Search for the cell housing the specified text and yield its (x, y) center coordinate. 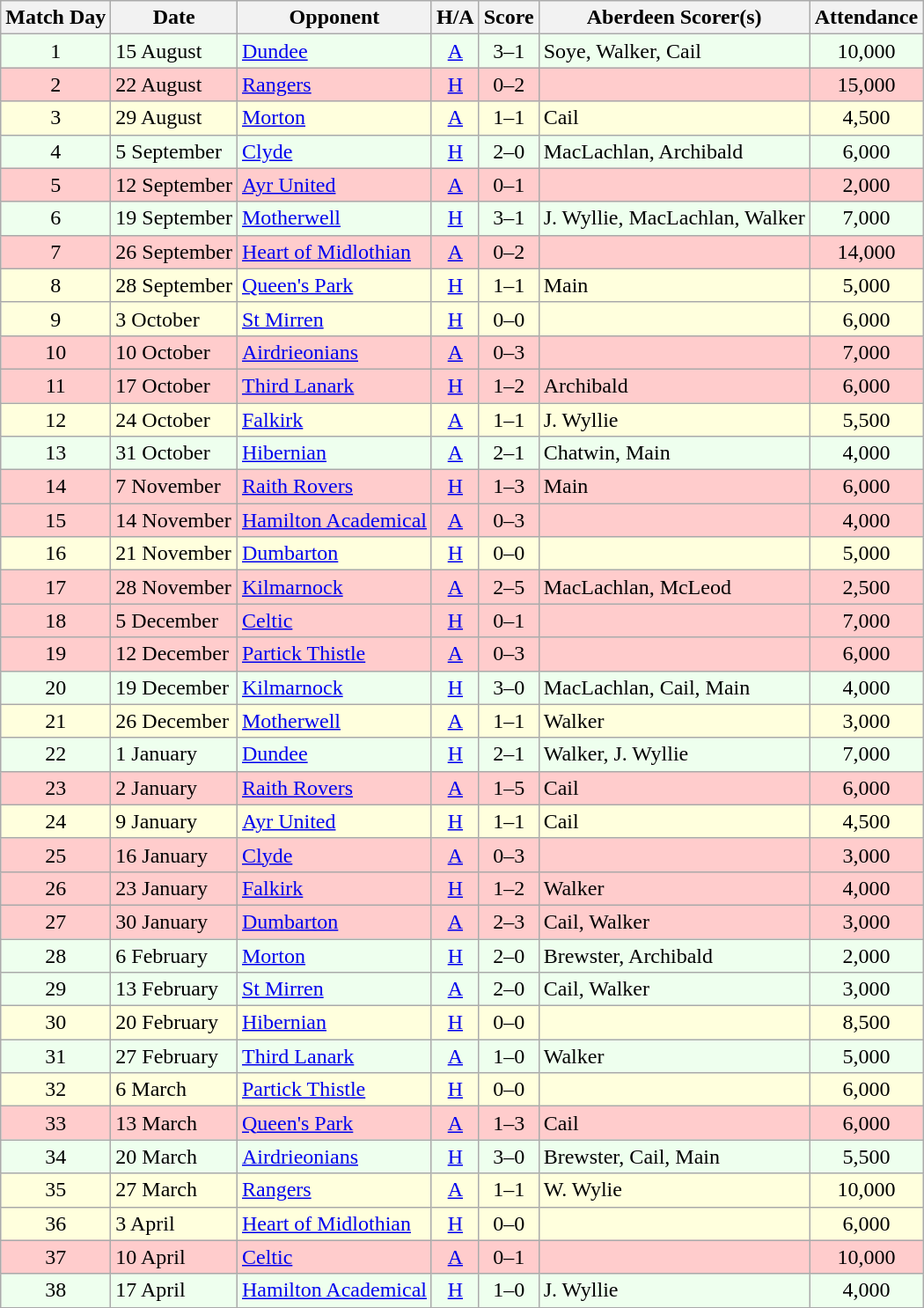
3 October (174, 319)
5 (56, 185)
35 (56, 1190)
33 (56, 1123)
19 December (174, 687)
Opponent (334, 18)
Match Day (56, 18)
26 (56, 888)
27 (56, 922)
30 (56, 1023)
9 January (174, 821)
17 April (174, 1290)
21 November (174, 554)
MacLachlan, Archibald (674, 151)
37 (56, 1257)
26 September (174, 252)
29 (56, 989)
1 (56, 51)
30 January (174, 922)
27 March (174, 1190)
Score (509, 18)
10 October (174, 352)
20 February (174, 1023)
13 March (174, 1123)
19 September (174, 218)
22 August (174, 85)
10 April (174, 1257)
23 January (174, 888)
MacLachlan, Cail, Main (674, 687)
9 (56, 319)
Brewster, Archibald (674, 955)
Attendance (866, 18)
31 (56, 1056)
MacLachlan, McLeod (674, 587)
38 (56, 1290)
6 (56, 218)
Archibald (674, 386)
16 January (174, 855)
3 April (174, 1223)
14 (56, 487)
Date (174, 18)
28 November (174, 587)
7 (56, 252)
15,000 (866, 85)
27 February (174, 1056)
1–5 (509, 788)
5 December (174, 621)
16 (56, 554)
Soye, Walker, Cail (674, 51)
29 August (174, 118)
3 (56, 118)
2–5 (509, 587)
6 February (174, 955)
2,500 (866, 587)
15 August (174, 51)
28 (56, 955)
22 (56, 754)
13 February (174, 989)
14,000 (866, 252)
5 September (174, 151)
2–3 (509, 922)
1 January (174, 754)
20 (56, 687)
2 January (174, 788)
14 November (174, 520)
12 September (174, 185)
17 October (174, 386)
18 (56, 621)
8,500 (866, 1023)
W. Wylie (674, 1190)
12 (56, 420)
20 March (174, 1157)
28 September (174, 285)
19 (56, 654)
25 (56, 855)
Aberdeen Scorer(s) (674, 18)
J. Wyllie, MacLachlan, Walker (674, 218)
36 (56, 1223)
17 (56, 587)
10 (56, 352)
Chatwin, Main (674, 453)
2 (56, 85)
21 (56, 721)
H/A (455, 18)
12 December (174, 654)
24 October (174, 420)
24 (56, 821)
34 (56, 1157)
31 October (174, 453)
26 December (174, 721)
15 (56, 520)
13 (56, 453)
32 (56, 1090)
11 (56, 386)
23 (56, 788)
7 November (174, 487)
Brewster, Cail, Main (674, 1157)
Walker, J. Wyllie (674, 754)
4 (56, 151)
6 March (174, 1090)
8 (56, 285)
